Search for the cell housing the specified text and yield its [X, Y] center coordinate. 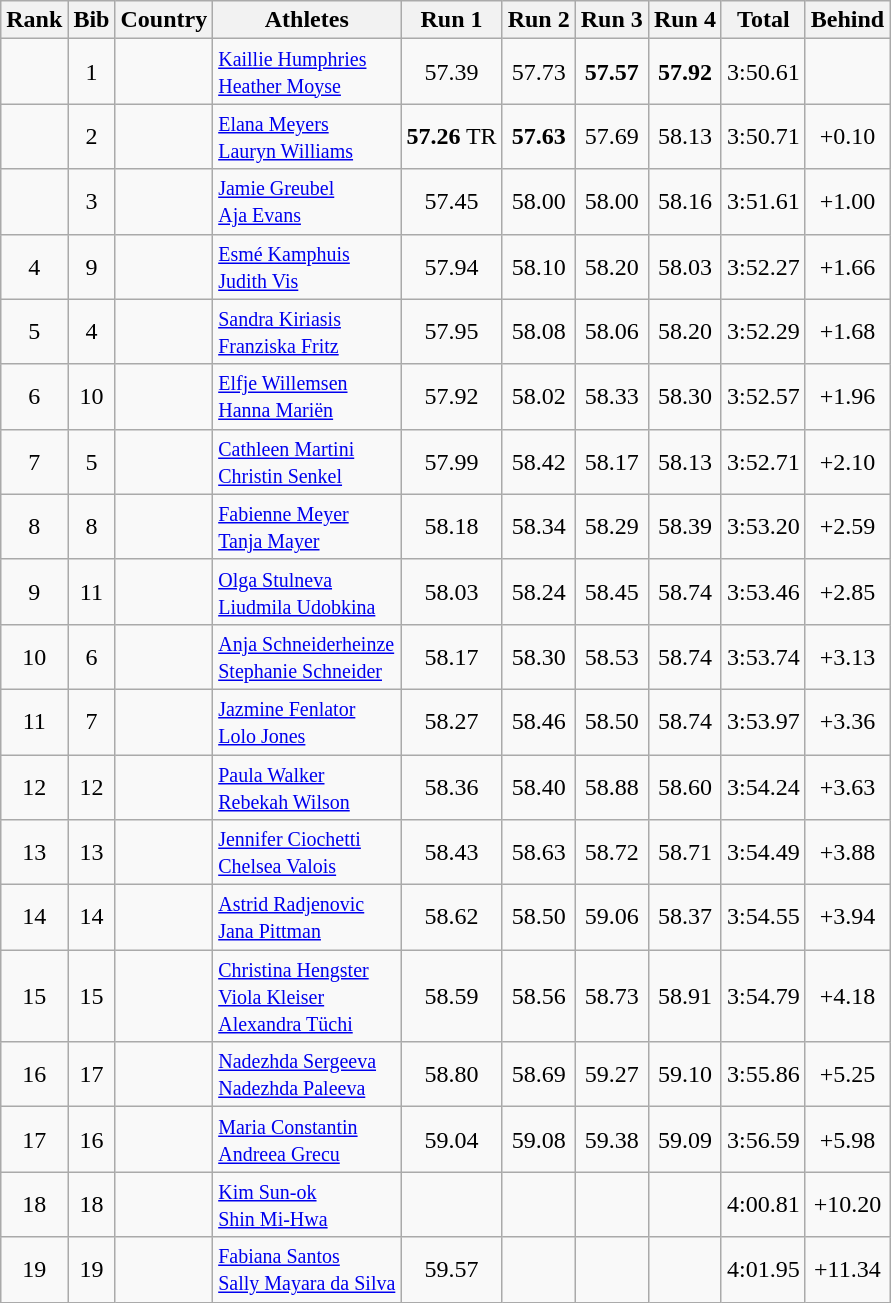
59.06 [612, 918]
Christina Hengster Viola Kleiser Alexandra Tüchi [307, 996]
57.26 TR [452, 136]
Behind [847, 20]
Jamie Greubel Aja Evans [307, 202]
Cathleen Martini Christin Senkel [307, 462]
+1.68 [847, 332]
3:52.57 [763, 396]
+3.13 [847, 656]
58.33 [612, 396]
59.27 [612, 1074]
58.88 [612, 786]
+1.00 [847, 202]
Paula Walker Rebekah Wilson [307, 786]
57.45 [452, 202]
Run 4 [684, 20]
Anja Schneiderheinze Stephanie Schneider [307, 656]
58.53 [612, 656]
57.39 [452, 72]
58.06 [612, 332]
58.37 [684, 918]
Sandra Kiriasis Franziska Fritz [307, 332]
59.09 [684, 1140]
Fabienne Meyer Tanja Mayer [307, 526]
Country [164, 20]
58.62 [452, 918]
3:52.71 [763, 462]
58.08 [538, 332]
57.95 [452, 332]
+3.36 [847, 722]
58.60 [684, 786]
57.94 [452, 266]
59.10 [684, 1074]
58.10 [538, 266]
58.16 [684, 202]
Elfje Willemsen Hanna Mariën [307, 396]
58.02 [538, 396]
58.29 [612, 526]
58.63 [538, 852]
58.45 [612, 592]
Olga Stulneva Liudmila Udobkina [307, 592]
Run 2 [538, 20]
Kim Sun-ok Shin Mi-Hwa [307, 1204]
+1.66 [847, 266]
+3.63 [847, 786]
58.72 [612, 852]
58.46 [538, 722]
59.57 [452, 1270]
3:51.61 [763, 202]
57.69 [612, 136]
3:54.79 [763, 996]
58.24 [538, 592]
Maria Constantin Andreea Grecu [307, 1140]
59.38 [612, 1140]
58.56 [538, 996]
1 [92, 72]
+10.20 [847, 1204]
58.73 [612, 996]
58.40 [538, 786]
3:56.59 [763, 1140]
Kaillie Humphries Heather Moyse [307, 72]
57.73 [538, 72]
Fabiana Santos Sally Mayara da Silva [307, 1270]
58.36 [452, 786]
+3.94 [847, 918]
+2.85 [847, 592]
+4.18 [847, 996]
+2.10 [847, 462]
3:53.74 [763, 656]
Astrid Radjenovic Jana Pittman [307, 918]
Jazmine Fenlator Lolo Jones [307, 722]
Esmé Kamphuis Judith Vis [307, 266]
58.80 [452, 1074]
+2.59 [847, 526]
57.57 [612, 72]
58.39 [684, 526]
+1.96 [847, 396]
57.63 [538, 136]
3:54.49 [763, 852]
+5.25 [847, 1074]
4:00.81 [763, 1204]
58.18 [452, 526]
58.69 [538, 1074]
+11.34 [847, 1270]
58.71 [684, 852]
3:50.71 [763, 136]
4:01.95 [763, 1270]
3:52.27 [763, 266]
59.04 [452, 1140]
Elana Meyers Lauryn Williams [307, 136]
3:55.86 [763, 1074]
Run 3 [612, 20]
58.43 [452, 852]
59.08 [538, 1140]
3:54.55 [763, 918]
57.99 [452, 462]
+0.10 [847, 136]
3:53.46 [763, 592]
Nadezhda Sergeeva Nadezhda Paleeva [307, 1074]
58.34 [538, 526]
Total [763, 20]
3:53.20 [763, 526]
58.59 [452, 996]
Jennifer Ciochetti Chelsea Valois [307, 852]
3:53.97 [763, 722]
58.91 [684, 996]
+3.88 [847, 852]
Rank [34, 20]
2 [92, 136]
3:54.24 [763, 786]
Athletes [307, 20]
3:52.29 [763, 332]
3:50.61 [763, 72]
58.42 [538, 462]
3 [92, 202]
58.27 [452, 722]
Bib [92, 20]
+5.98 [847, 1140]
Run 1 [452, 20]
